Identify which cell holds the provided text, then report its [x, y] central coordinate. 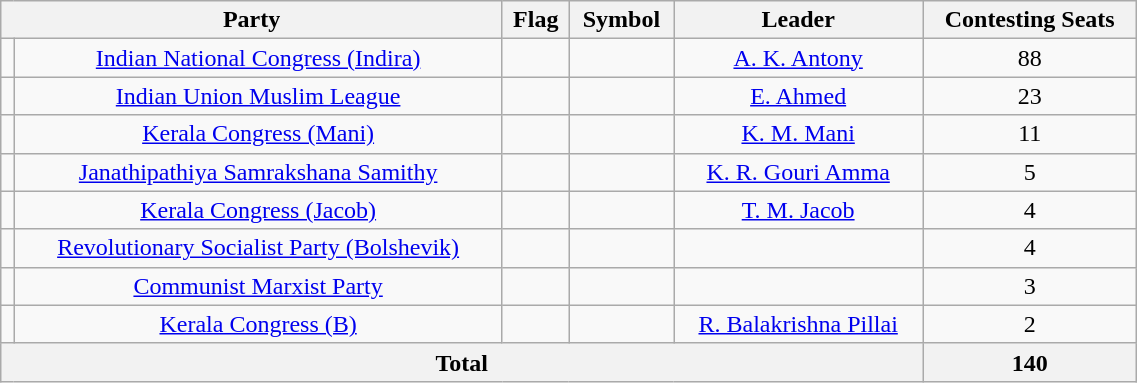
E. Ahmed [798, 96]
11 [1030, 134]
Kerala Congress (Mani) [258, 134]
A. K. Antony [798, 58]
Flag [536, 20]
Symbol [622, 20]
Total [462, 362]
Indian Union Muslim League [258, 96]
Kerala Congress (Jacob) [258, 210]
Janathipathiya Samrakshana Samithy [258, 172]
Kerala Congress (B) [258, 324]
Leader [798, 20]
K. R. Gouri Amma [798, 172]
T. M. Jacob [798, 210]
88 [1030, 58]
23 [1030, 96]
R. Balakrishna Pillai [798, 324]
Party [252, 20]
K. M. Mani [798, 134]
3 [1030, 286]
140 [1030, 362]
5 [1030, 172]
Indian National Congress (Indira) [258, 58]
2 [1030, 324]
Communist Marxist Party [258, 286]
Contesting Seats [1030, 20]
Revolutionary Socialist Party (Bolshevik) [258, 248]
